Identify which cell holds the provided text, then report its (x, y) central coordinate. 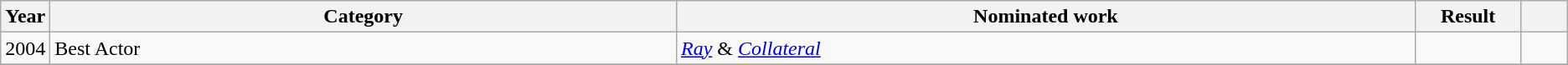
2004 (25, 48)
Year (25, 17)
Category (364, 17)
Ray & Collateral (1046, 48)
Best Actor (364, 48)
Nominated work (1046, 17)
Result (1467, 17)
